Detect which cell encompasses the target text, then output its (X, Y) center coordinate. 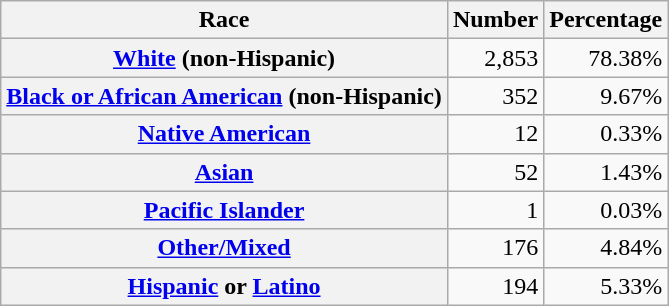
194 (495, 286)
352 (495, 96)
Black or African American (non-Hispanic) (224, 96)
176 (495, 248)
1.43% (606, 172)
78.38% (606, 58)
Asian (224, 172)
9.67% (606, 96)
2,853 (495, 58)
Hispanic or Latino (224, 286)
52 (495, 172)
4.84% (606, 248)
0.33% (606, 134)
Native American (224, 134)
Race (224, 20)
0.03% (606, 210)
Percentage (606, 20)
Number (495, 20)
White (non-Hispanic) (224, 58)
5.33% (606, 286)
Other/Mixed (224, 248)
Pacific Islander (224, 210)
12 (495, 134)
1 (495, 210)
